Identify which cell holds the provided text, then report its [X, Y] central coordinate. 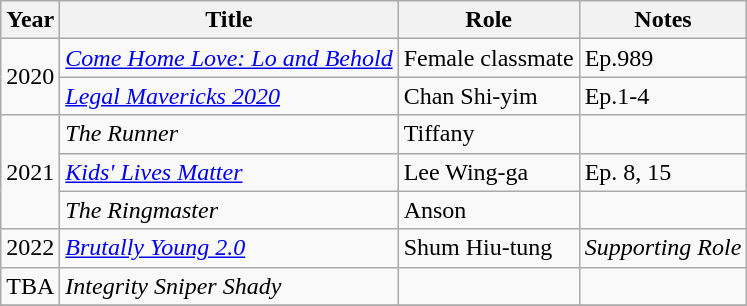
Ep.1-4 [663, 96]
2022 [30, 248]
The Runner [229, 134]
Role [488, 20]
Notes [663, 20]
Chan Shi-yim [488, 96]
Supporting Role [663, 248]
Lee Wing-ga [488, 172]
The Ringmaster [229, 210]
Come Home Love: Lo and Behold [229, 58]
2021 [30, 172]
Integrity Sniper Shady [229, 286]
Tiffany [488, 134]
Shum Hiu-tung [488, 248]
Ep.989 [663, 58]
Female classmate [488, 58]
2020 [30, 77]
Kids' Lives Matter [229, 172]
Brutally Young 2.0 [229, 248]
Title [229, 20]
Year [30, 20]
Anson [488, 210]
Legal Mavericks 2020 [229, 96]
Ep. 8, 15 [663, 172]
TBA [30, 286]
